Identify which cell holds the provided text, then report its (X, Y) central coordinate. 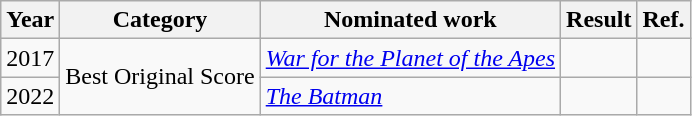
Best Original Score (160, 77)
Category (160, 20)
The Batman (410, 96)
War for the Planet of the Apes (410, 58)
2017 (30, 58)
Result (599, 20)
Ref. (664, 20)
Year (30, 20)
Nominated work (410, 20)
2022 (30, 96)
